Identify which cell holds the provided text, then report its [X, Y] central coordinate. 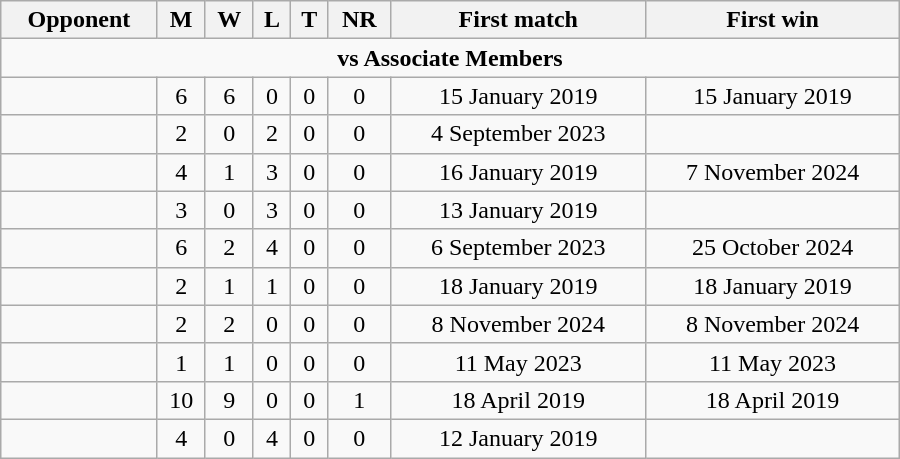
W [229, 20]
12 January 2019 [518, 438]
First match [518, 20]
First win [772, 20]
4 September 2023 [518, 134]
25 October 2024 [772, 248]
13 January 2019 [518, 210]
T [310, 20]
M [181, 20]
6 September 2023 [518, 248]
vs Associate Members [450, 58]
Opponent [79, 20]
10 [181, 400]
L [272, 20]
7 November 2024 [772, 172]
NR [360, 20]
9 [229, 400]
16 January 2019 [518, 172]
